Search for the cell housing the specified text and yield its (X, Y) center coordinate. 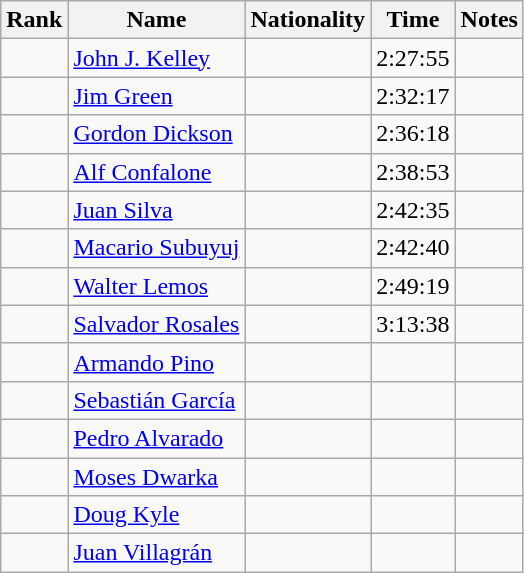
Jim Green (156, 96)
Doug Kyle (156, 515)
Time (413, 20)
Notes (489, 20)
Moses Dwarka (156, 477)
Armando Pino (156, 362)
Juan Villagrán (156, 553)
Rank (34, 20)
Alf Confalone (156, 172)
Salvador Rosales (156, 324)
Juan Silva (156, 210)
John J. Kelley (156, 58)
2:42:40 (413, 248)
Sebastián García (156, 400)
2:36:18 (413, 134)
3:13:38 (413, 324)
Name (156, 20)
2:38:53 (413, 172)
2:49:19 (413, 286)
2:32:17 (413, 96)
Pedro Alvarado (156, 438)
Macario Subuyuj (156, 248)
Gordon Dickson (156, 134)
Walter Lemos (156, 286)
2:27:55 (413, 58)
2:42:35 (413, 210)
Nationality (308, 20)
